Provide the (x, y) coordinate of the cell's center where the given text is located.  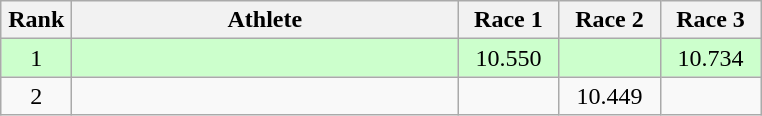
Race 1 (508, 20)
10.449 (610, 96)
10.550 (508, 58)
2 (36, 96)
10.734 (710, 58)
Athlete (265, 20)
Race 3 (710, 20)
Race 2 (610, 20)
1 (36, 58)
Rank (36, 20)
